Return (x, y) of the center of cell containing provided text 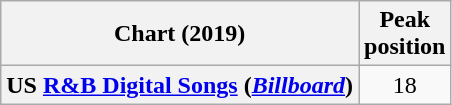
Chart (2019) (180, 34)
Peakposition (405, 34)
18 (405, 85)
US R&B Digital Songs (Billboard) (180, 85)
